Pinpoint the cell where the given text exists, returning its [x, y] midpoint coordinate. 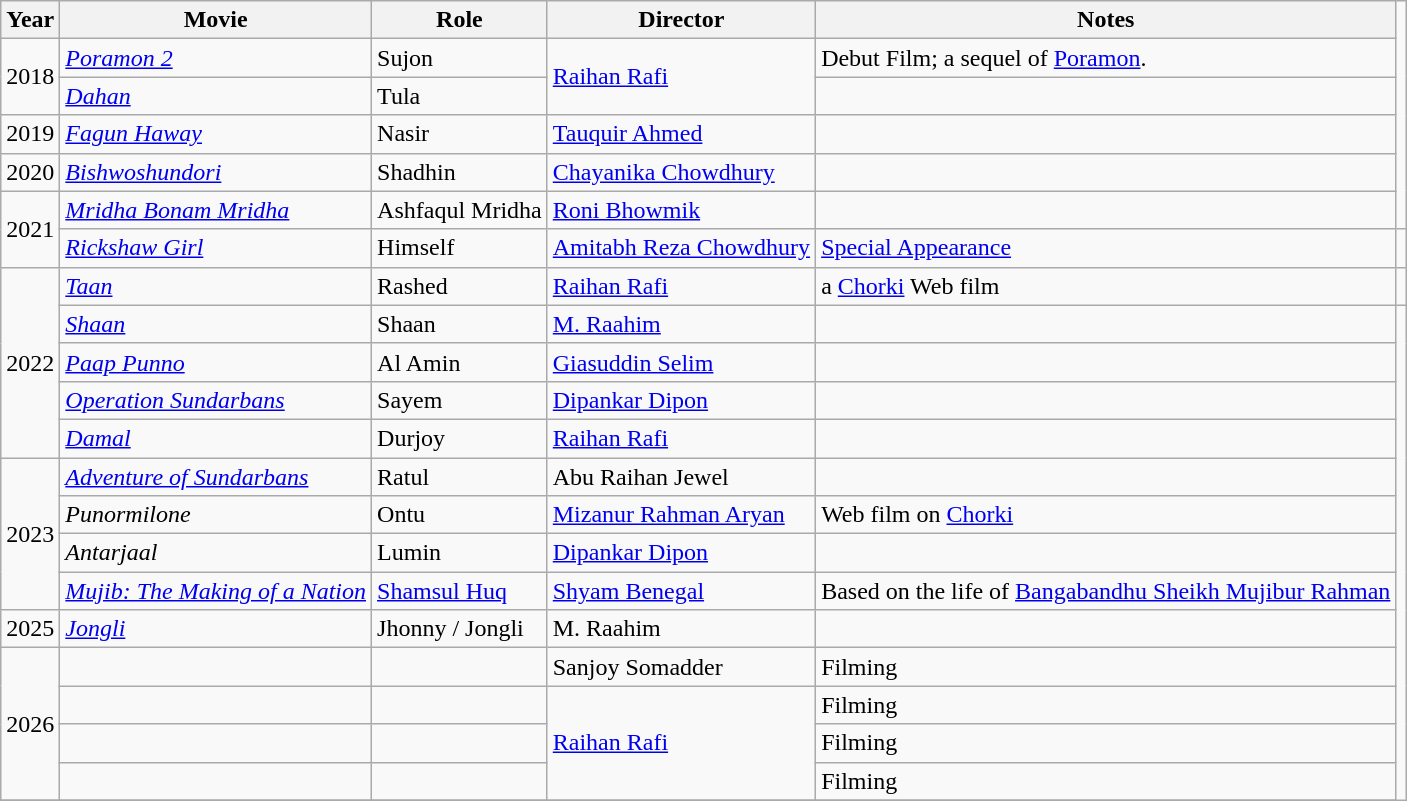
Taan [216, 286]
Mujib: The Making of a Nation [216, 591]
Movie [216, 20]
Rickshaw Girl [216, 248]
Roni Bhowmik [681, 210]
Ontu [460, 515]
Role [460, 20]
Director [681, 20]
Abu Raihan Jewel [681, 477]
Damal [216, 438]
Shyam Benegal [681, 591]
Web film on Chorki [1106, 515]
Ratul [460, 477]
Bishwoshundori [216, 172]
2023 [30, 534]
2026 [30, 724]
Shamsul Huq [460, 591]
Nasir [460, 134]
Giasuddin Selim [681, 362]
Year [30, 20]
2018 [30, 77]
Dahan [216, 96]
2019 [30, 134]
a Chorki Web film [1106, 286]
Mridha Bonam Mridha [216, 210]
Shadhin [460, 172]
Sayem [460, 400]
Himself [460, 248]
Based on the life of Bangabandhu Sheikh Mujibur Rahman [1106, 591]
Sanjoy Somadder [681, 667]
Fagun Haway [216, 134]
Operation Sundarbans [216, 400]
Special Appearance [1106, 248]
2020 [30, 172]
Chayanika Chowdhury [681, 172]
Jongli [216, 629]
Antarjaal [216, 553]
Al Amin [460, 362]
2022 [30, 362]
Rashed [460, 286]
Jhonny / Jongli [460, 629]
2025 [30, 629]
Debut Film; a sequel of Poramon. [1106, 58]
Punormilone [216, 515]
Tula [460, 96]
Lumin [460, 553]
Mizanur Rahman Aryan [681, 515]
Poramon 2 [216, 58]
Paap Punno [216, 362]
Notes [1106, 20]
Sujon [460, 58]
Durjoy [460, 438]
Adventure of Sundarbans [216, 477]
Ashfaqul Mridha [460, 210]
2021 [30, 229]
Amitabh Reza Chowdhury [681, 248]
Tauquir Ahmed [681, 134]
